From the cell containing the given text, extract its center point as (x, y) coordinate. 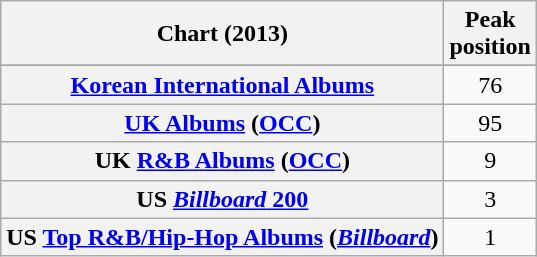
US Top R&B/Hip-Hop Albums (Billboard) (222, 237)
Peakposition (490, 34)
Korean International Albums (222, 85)
3 (490, 199)
UK Albums (OCC) (222, 123)
76 (490, 85)
US Billboard 200 (222, 199)
UK R&B Albums (OCC) (222, 161)
9 (490, 161)
1 (490, 237)
95 (490, 123)
Chart (2013) (222, 34)
